Capture the cell that displays the provided text and extract its [X, Y] central coordinate. 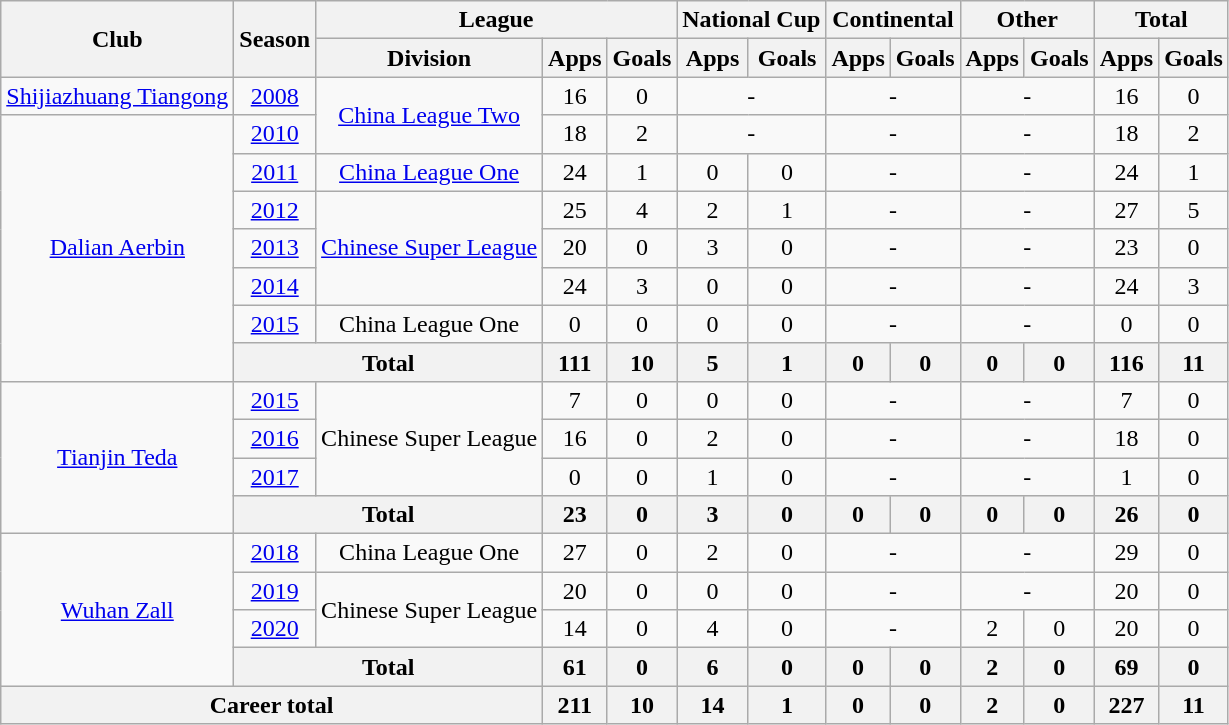
Career total [272, 705]
China League Two [430, 115]
211 [575, 705]
National Cup [752, 20]
Continental [893, 20]
69 [1126, 667]
Shijiazhuang Tiangong [118, 96]
Dalian Aerbin [118, 248]
Tianjin Teda [118, 457]
2014 [275, 286]
61 [575, 667]
Division [430, 58]
25 [575, 210]
2010 [275, 134]
2019 [275, 591]
2012 [275, 210]
2020 [275, 629]
Other [1027, 20]
Club [118, 39]
2011 [275, 172]
6 [713, 667]
2013 [275, 248]
2017 [275, 477]
227 [1126, 705]
Season [275, 39]
2016 [275, 438]
2008 [275, 96]
116 [1126, 362]
29 [1126, 553]
Wuhan Zall [118, 610]
2018 [275, 553]
League [496, 20]
26 [1126, 515]
111 [575, 362]
